Identify which cell holds the provided text, then report its (x, y) central coordinate. 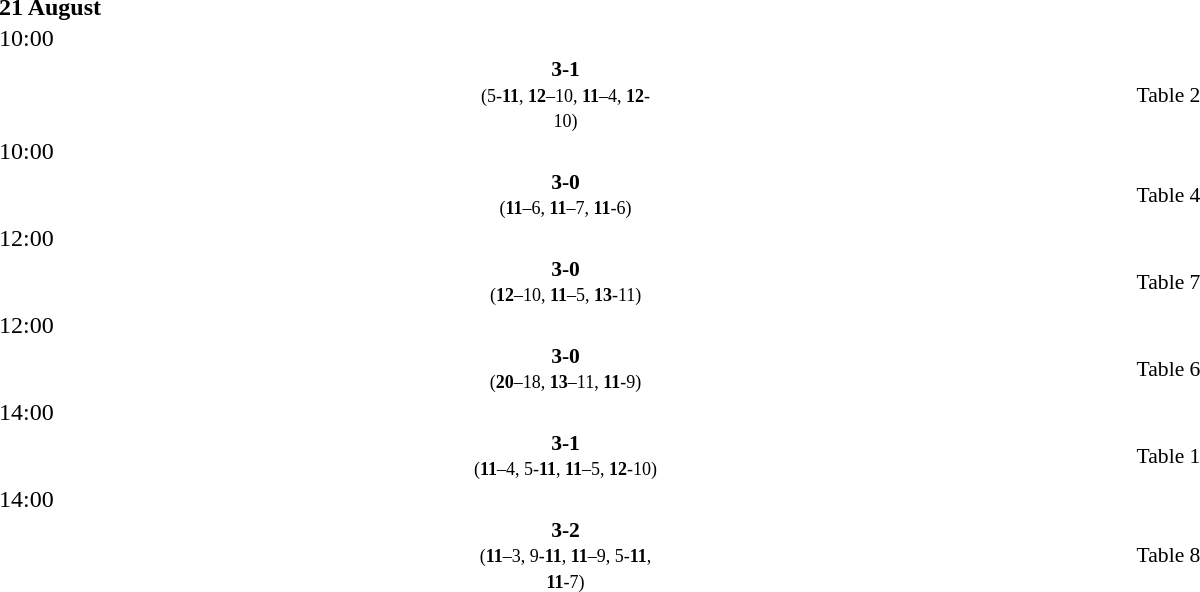
3-1 (11–4, 5-11, 11–5, 12-10) (566, 455)
3-1 (5-11, 12–10, 11–4, 12-10) (566, 95)
3-0 (20–18, 13–11, 11-9) (566, 369)
3-0 (11–6, 11–7, 11-6) (566, 195)
3-0 (12–10, 11–5, 13-11) (566, 281)
